Identify which cell holds the provided text, then report its [x, y] central coordinate. 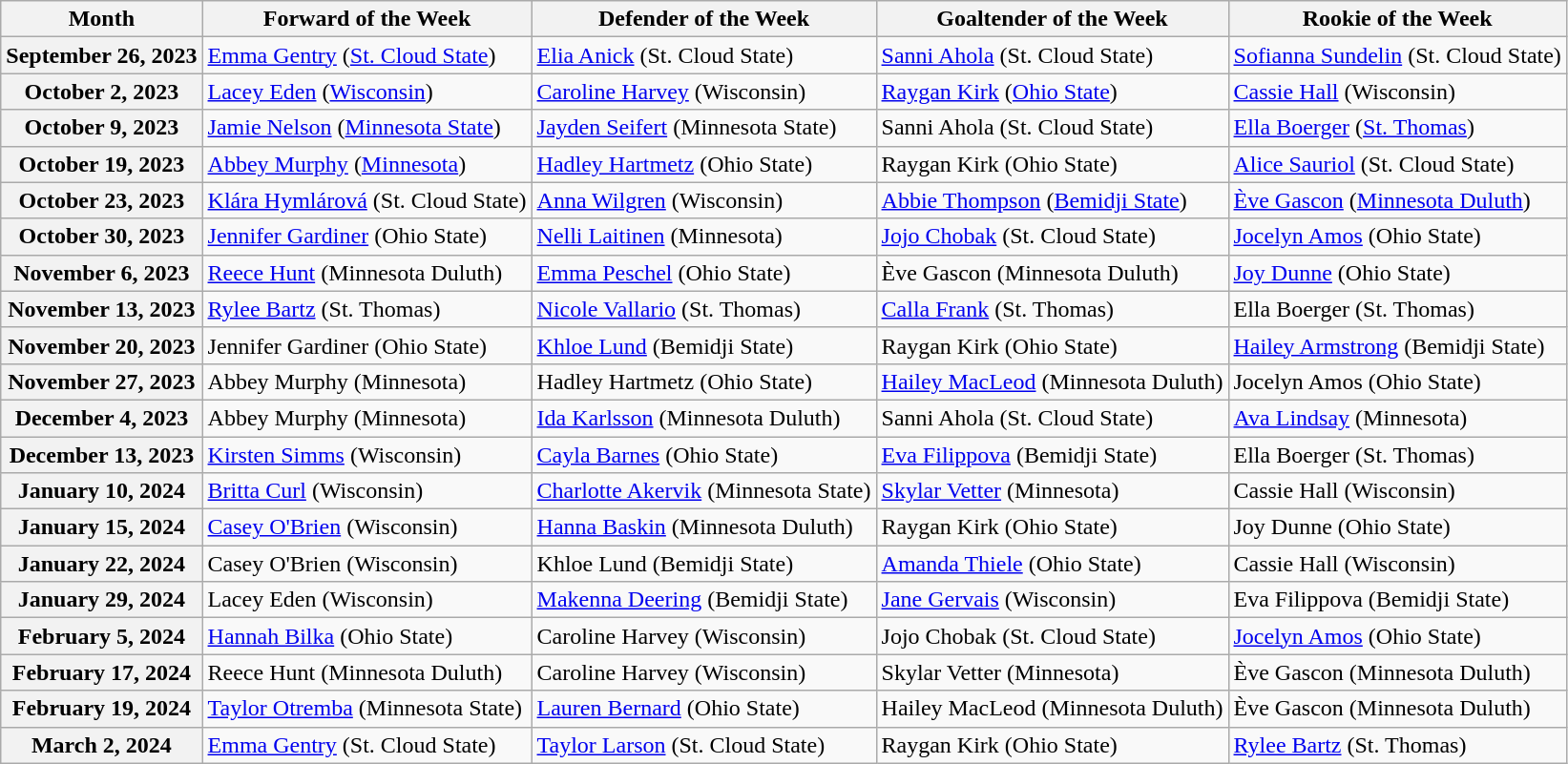
February 17, 2024 [101, 672]
Makenna Deering (Bemidji State) [704, 600]
Hanna Baskin (Minnesota Duluth) [704, 527]
October 2, 2023 [101, 92]
Abbie Thompson (Bemidji State) [1052, 200]
February 19, 2024 [101, 709]
November 13, 2023 [101, 309]
Taylor Larson (St. Cloud State) [704, 745]
Goaltender of the Week [1052, 19]
Nicole Vallario (St. Thomas) [704, 309]
Anna Wilgren (Wisconsin) [704, 200]
January 29, 2024 [101, 600]
Calla Frank (St. Thomas) [1052, 309]
Lauren Bernard (Ohio State) [704, 709]
Forward of the Week [366, 19]
Ida Karlsson (Minnesota Duluth) [704, 418]
Rookie of the Week [1397, 19]
Taylor Otremba (Minnesota State) [366, 709]
Klára Hymlárová (St. Cloud State) [366, 200]
October 30, 2023 [101, 237]
Ava Lindsay (Minnesota) [1397, 418]
Nelli Laitinen (Minnesota) [704, 237]
October 23, 2023 [101, 200]
January 22, 2024 [101, 564]
Jane Gervais (Wisconsin) [1052, 600]
Emma Peschel (Ohio State) [704, 273]
January 10, 2024 [101, 491]
December 4, 2023 [101, 418]
February 5, 2024 [101, 636]
March 2, 2024 [101, 745]
November 6, 2023 [101, 273]
Kirsten Simms (Wisconsin) [366, 455]
October 9, 2023 [101, 128]
Cayla Barnes (Ohio State) [704, 455]
Sofianna Sundelin (St. Cloud State) [1397, 55]
Elia Anick (St. Cloud State) [704, 55]
Month [101, 19]
Hailey Armstrong (Bemidji State) [1397, 345]
Jayden Seifert (Minnesota State) [704, 128]
Britta Curl (Wisconsin) [366, 491]
November 20, 2023 [101, 345]
Alice Sauriol (St. Cloud State) [1397, 164]
Jamie Nelson (Minnesota State) [366, 128]
Charlotte Akervik (Minnesota State) [704, 491]
January 15, 2024 [101, 527]
November 27, 2023 [101, 382]
October 19, 2023 [101, 164]
December 13, 2023 [101, 455]
Defender of the Week [704, 19]
Hannah Bilka (Ohio State) [366, 636]
Amanda Thiele (Ohio State) [1052, 564]
September 26, 2023 [101, 55]
